Provide the [x, y] coordinate of the cell's center where the given text is located.  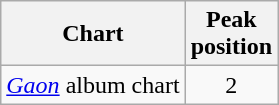
2 [231, 85]
Gaon album chart [93, 85]
Chart [93, 34]
Peakposition [231, 34]
